Scan for the cell matching the given text and deliver its (x, y) coordinate at center. 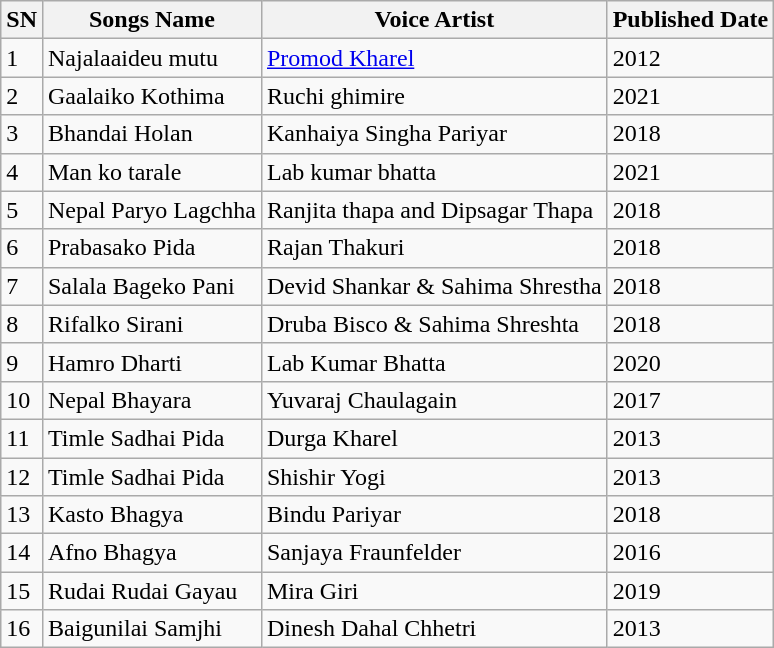
Dinesh Dahal Chhetri (434, 629)
7 (22, 286)
8 (22, 324)
5 (22, 210)
Kasto Bhagya (152, 515)
Ranjita thapa and Dipsagar Thapa (434, 210)
Promod Kharel (434, 58)
Rifalko Sirani (152, 324)
Nepal Paryo Lagchha (152, 210)
Gaalaiko Kothima (152, 96)
Sanjaya Fraunfelder (434, 553)
Devid Shankar & Sahima Shrestha (434, 286)
2017 (690, 400)
Ruchi ghimire (434, 96)
Songs Name (152, 20)
Lab kumar bhatta (434, 172)
11 (22, 438)
Prabasako Pida (152, 248)
2 (22, 96)
SN (22, 20)
Bindu Pariyar (434, 515)
Rudai Rudai Gayau (152, 591)
2012 (690, 58)
Salala Bageko Pani (152, 286)
Shishir Yogi (434, 477)
Voice Artist (434, 20)
Najalaaideu mutu (152, 58)
14 (22, 553)
Hamro Dharti (152, 362)
Druba Bisco & Sahima Shreshta (434, 324)
12 (22, 477)
Baigunilai Samjhi (152, 629)
3 (22, 134)
10 (22, 400)
4 (22, 172)
2019 (690, 591)
Lab Kumar Bhatta (434, 362)
9 (22, 362)
15 (22, 591)
1 (22, 58)
6 (22, 248)
Afno Bhagya (152, 553)
Yuvaraj Chaulagain (434, 400)
16 (22, 629)
Bhandai Holan (152, 134)
13 (22, 515)
Man ko tarale (152, 172)
Nepal Bhayara (152, 400)
Published Date (690, 20)
Rajan Thakuri (434, 248)
2020 (690, 362)
2016 (690, 553)
Mira Giri (434, 591)
Durga Kharel (434, 438)
Kanhaiya Singha Pariyar (434, 134)
